For the text-containing cell, return its midpoint in [X, Y] coordinate format. 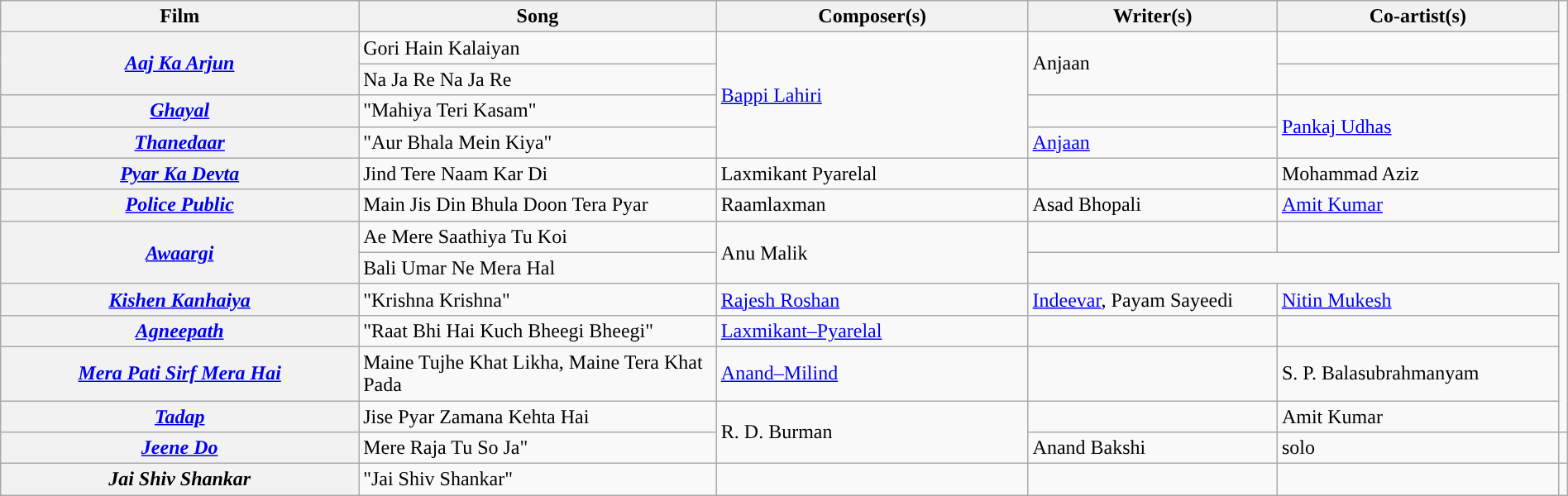
Rajesh Roshan [872, 299]
Ae Mere Saathiya Tu Koi [538, 236]
Writer(s) [1153, 17]
Thanedaar [180, 142]
Mere Raja Tu So Ja" [538, 448]
Laxmikant Pyarelal [872, 174]
solo [1417, 448]
Film [180, 17]
Anand Bakshi [1153, 448]
"Jai Shiv Shankar" [538, 479]
"Mahiya Teri Kasam" [538, 111]
Na Ja Re Na Ja Re [538, 79]
Indeevar, Payam Sayeedi [1153, 299]
Ghayal [180, 111]
Bappi Lahiri [872, 95]
Mohammad Aziz [1417, 174]
"Aur Bhala Mein Kiya" [538, 142]
S. P. Balasubrahmanyam [1417, 374]
Anu Malik [872, 252]
Pankaj Udhas [1417, 126]
Kishen Kanhaiya [180, 299]
Raamlaxman [872, 205]
Nitin Mukesh [1417, 299]
Pyar Ka Devta [180, 174]
Police Public [180, 205]
Awaargi [180, 252]
Anand–Milind [872, 374]
Jai Shiv Shankar [180, 479]
R. D. Burman [872, 432]
Tadap [180, 416]
Agneepath [180, 331]
"Raat Bhi Hai Kuch Bheegi Bheegi" [538, 331]
Song [538, 17]
Bali Umar Ne Mera Hal [538, 268]
Main Jis Din Bhula Doon Tera Pyar [538, 205]
Jeene Do [180, 448]
Aaj Ka Arjun [180, 64]
Gori Hain Kalaiyan [538, 48]
"Krishna Krishna" [538, 299]
Jind Tere Naam Kar Di [538, 174]
Asad Bhopali [1153, 205]
Co-artist(s) [1417, 17]
Laxmikant–Pyarelal [872, 331]
Maine Tujhe Khat Likha, Maine Tera Khat Pada [538, 374]
Jise Pyar Zamana Kehta Hai [538, 416]
Mera Pati Sirf Mera Hai [180, 374]
Composer(s) [872, 17]
